For the text-containing cell, return its midpoint in (X, Y) coordinate format. 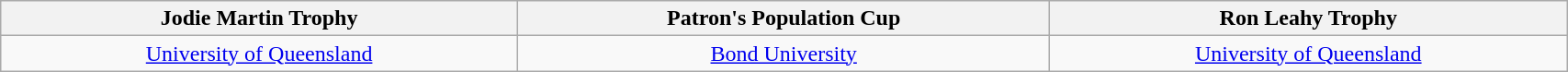
Bond University (783, 54)
Jodie Martin Trophy (259, 18)
Ron Leahy Trophy (1308, 18)
Patron's Population Cup (783, 18)
